Return the [x, y] coordinate for the center point of the cell that contains the specified text.  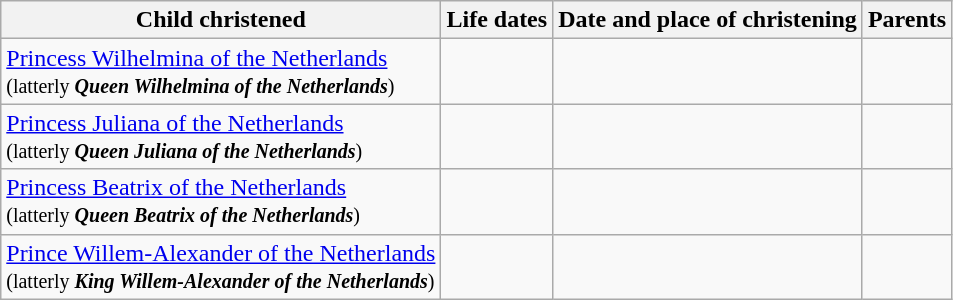
Child christened [221, 20]
Princess Beatrix of the Netherlands(latterly Queen Beatrix of the Netherlands) [221, 202]
Prince Willem-Alexander of the Netherlands(latterly King Willem-Alexander of the Netherlands) [221, 266]
Parents [906, 20]
Princess Wilhelmina of the Netherlands(latterly Queen Wilhelmina of the Netherlands) [221, 72]
Princess Juliana of the Netherlands(latterly Queen Juliana of the Netherlands) [221, 136]
Date and place of christening [708, 20]
Life dates [497, 20]
